Determine the [X, Y] coordinate at the center of the cell enclosing the given text.  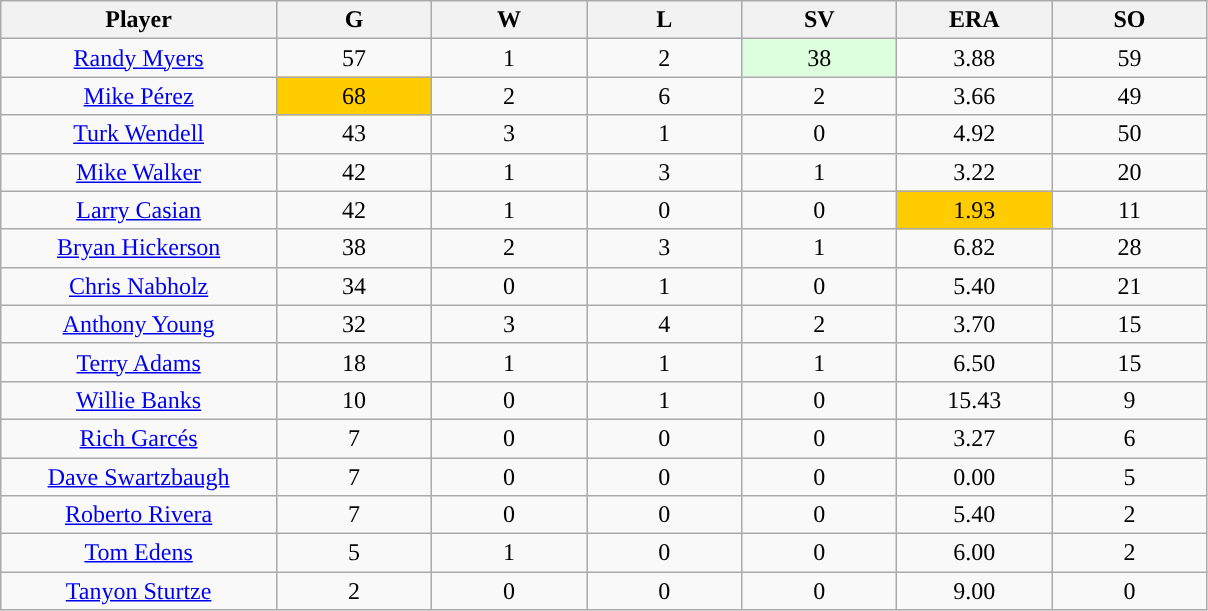
Rich Garcés [139, 438]
15.43 [974, 400]
Chris Nabholz [139, 286]
18 [354, 362]
Willie Banks [139, 400]
11 [1130, 210]
0.00 [974, 477]
Anthony Young [139, 324]
SO [1130, 20]
Randy Myers [139, 58]
6.50 [974, 362]
G [354, 20]
Tom Edens [139, 553]
W [510, 20]
4.92 [974, 134]
34 [354, 286]
10 [354, 400]
3.66 [974, 96]
3.70 [974, 324]
Larry Casian [139, 210]
SV [820, 20]
9 [1130, 400]
20 [1130, 172]
28 [1130, 248]
4 [664, 324]
Dave Swartzbaugh [139, 477]
3.22 [974, 172]
21 [1130, 286]
Mike Walker [139, 172]
68 [354, 96]
Roberto Rivera [139, 515]
49 [1130, 96]
L [664, 20]
59 [1130, 58]
Turk Wendell [139, 134]
ERA [974, 20]
57 [354, 58]
6.82 [974, 248]
Player [139, 20]
Mike Pérez [139, 96]
9.00 [974, 591]
3.88 [974, 58]
43 [354, 134]
1.93 [974, 210]
Bryan Hickerson [139, 248]
32 [354, 324]
Tanyon Sturtze [139, 591]
3.27 [974, 438]
6.00 [974, 553]
Terry Adams [139, 362]
50 [1130, 134]
